Detect which cell encompasses the target text, then output its (X, Y) center coordinate. 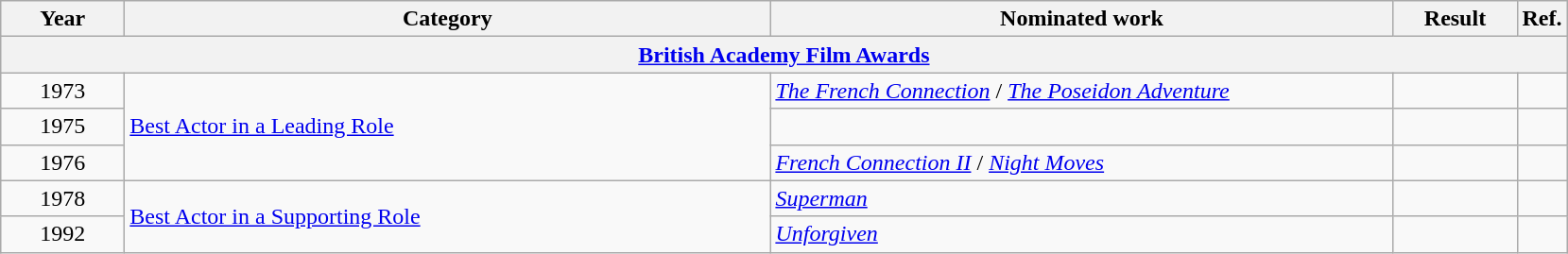
1976 (62, 162)
Unforgiven (1081, 234)
Best Actor in a Leading Role (448, 127)
1975 (62, 127)
The French Connection / The Poseidon Adventure (1081, 91)
1992 (62, 234)
Ref. (1542, 19)
1973 (62, 91)
Result (1456, 19)
British Academy Film Awards (784, 55)
Superman (1081, 198)
1978 (62, 198)
Year (62, 19)
French Connection II / Night Moves (1081, 162)
Category (448, 19)
Nominated work (1081, 19)
Best Actor in a Supporting Role (448, 216)
